Capture the cell that displays the provided text and extract its (x, y) central coordinate. 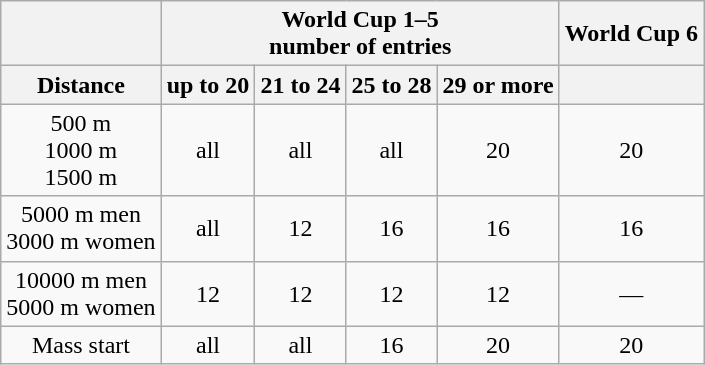
Mass start (81, 345)
21 to 24 (300, 85)
up to 20 (208, 85)
25 to 28 (392, 85)
5000 m men3000 m women (81, 228)
Distance (81, 85)
10000 m men5000 m women (81, 294)
World Cup 1–5 number of entries (360, 34)
29 or more (498, 85)
— (631, 294)
World Cup 6 (631, 34)
500 m1000 m1500 m (81, 150)
